Pinpoint the cell where the given text exists, returning its [X, Y] midpoint coordinate. 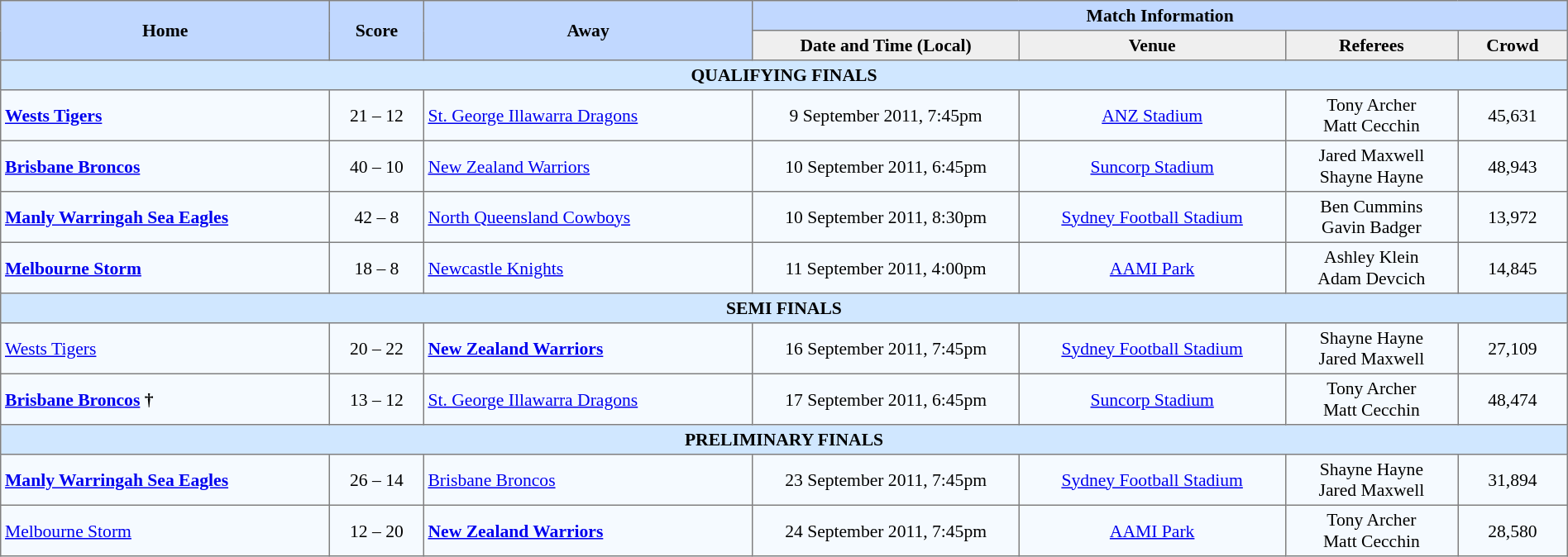
11 September 2011, 4:00pm [886, 268]
Ben CumminsGavin Badger [1371, 217]
21 – 12 [377, 116]
SEMI FINALS [784, 308]
Venue [1152, 45]
Score [377, 31]
10 September 2011, 8:30pm [886, 217]
27,109 [1513, 349]
Brisbane Broncos † [165, 399]
48,474 [1513, 399]
Away [588, 31]
48,943 [1513, 166]
ANZ Stadium [1152, 116]
QUALIFYING FINALS [784, 75]
23 September 2011, 7:45pm [886, 480]
24 September 2011, 7:45pm [886, 531]
Match Information [1159, 16]
Jared MaxwellShayne Hayne [1371, 166]
Crowd [1513, 45]
31,894 [1513, 480]
17 September 2011, 6:45pm [886, 399]
20 – 22 [377, 349]
16 September 2011, 7:45pm [886, 349]
North Queensland Cowboys [588, 217]
PRELIMINARY FINALS [784, 440]
26 – 14 [377, 480]
45,631 [1513, 116]
12 – 20 [377, 531]
40 – 10 [377, 166]
9 September 2011, 7:45pm [886, 116]
13 – 12 [377, 399]
Date and Time (Local) [886, 45]
10 September 2011, 6:45pm [886, 166]
13,972 [1513, 217]
Referees [1371, 45]
18 – 8 [377, 268]
14,845 [1513, 268]
28,580 [1513, 531]
Home [165, 31]
42 – 8 [377, 217]
Ashley KleinAdam Devcich [1371, 268]
Newcastle Knights [588, 268]
